Pinpoint the cell where the given text exists, returning its (X, Y) midpoint coordinate. 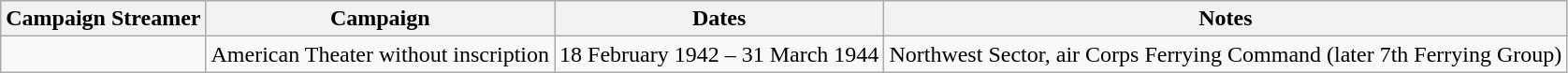
Notes (1226, 19)
Campaign (380, 19)
18 February 1942 – 31 March 1944 (719, 54)
Dates (719, 19)
Campaign Streamer (103, 19)
American Theater without inscription (380, 54)
Northwest Sector, air Corps Ferrying Command (later 7th Ferrying Group) (1226, 54)
